Locate the cell with the specified text and output its (x, y) center coordinate. 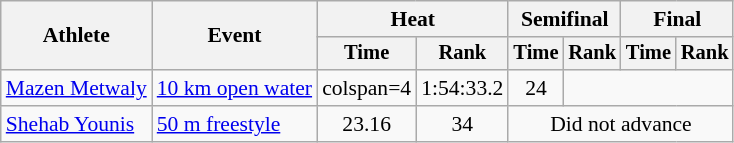
Heat (412, 19)
23.16 (366, 124)
Semifinal (564, 19)
Mazen Metwaly (76, 88)
Athlete (76, 36)
Did not advance (620, 124)
1:54:33.2 (462, 88)
Event (234, 36)
24 (536, 88)
10 km open water (234, 88)
Shehab Younis (76, 124)
50 m freestyle (234, 124)
Final (677, 19)
colspan=4 (366, 88)
34 (462, 124)
